Identify which cell holds the provided text, then report its (X, Y) central coordinate. 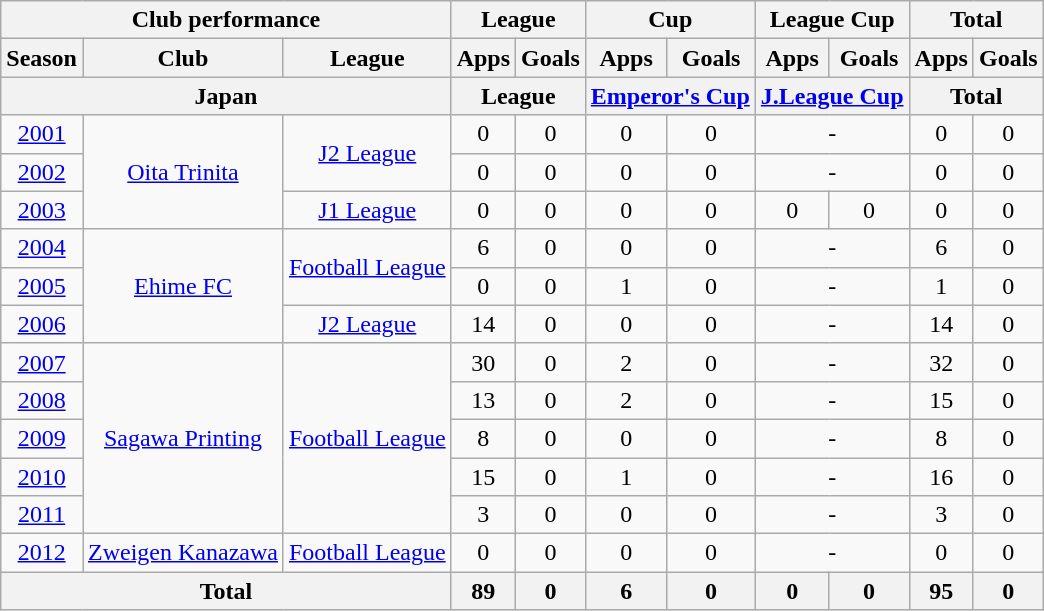
13 (483, 400)
2007 (42, 362)
30 (483, 362)
2009 (42, 438)
2008 (42, 400)
J1 League (367, 210)
Zweigen Kanazawa (182, 553)
89 (483, 591)
Cup (670, 20)
League Cup (832, 20)
16 (941, 477)
32 (941, 362)
2012 (42, 553)
J.League Cup (832, 96)
2001 (42, 134)
2006 (42, 324)
Oita Trinita (182, 172)
2003 (42, 210)
Japan (226, 96)
Emperor's Cup (670, 96)
2010 (42, 477)
Club performance (226, 20)
Season (42, 58)
2011 (42, 515)
Ehime FC (182, 286)
2004 (42, 248)
2005 (42, 286)
2002 (42, 172)
Club (182, 58)
Sagawa Printing (182, 438)
95 (941, 591)
